Extract the (X, Y) coordinate from the center of the cell holding the provided text.  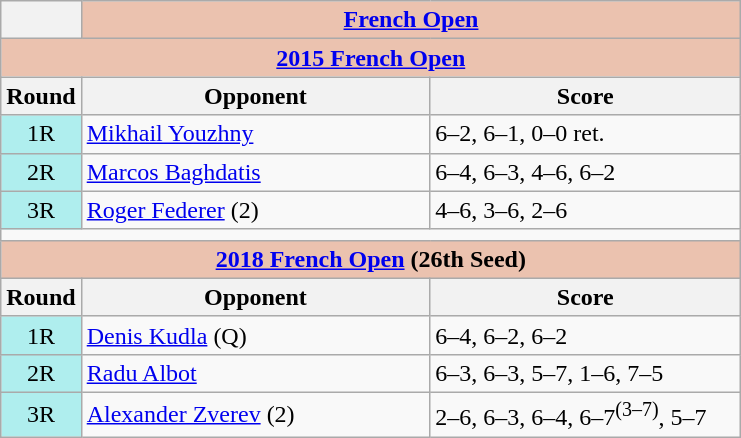
Radu Albot (256, 373)
4–6, 3–6, 2–6 (586, 210)
Denis Kudla (Q) (256, 335)
2018 French Open (26th Seed) (371, 259)
Mikhail Youzhny (256, 134)
French Open (411, 20)
6–2, 6–1, 0–0 ret. (586, 134)
2–6, 6–3, 6–4, 6–7(3–7), 5–7 (586, 414)
6–4, 6–2, 6–2 (586, 335)
Marcos Baghdatis (256, 172)
6–3, 6–3, 5–7, 1–6, 7–5 (586, 373)
2015 French Open (371, 58)
6–4, 6–3, 4–6, 6–2 (586, 172)
Roger Federer (2) (256, 210)
Alexander Zverev (2) (256, 414)
